Identify which cell holds the provided text, then report its (X, Y) central coordinate. 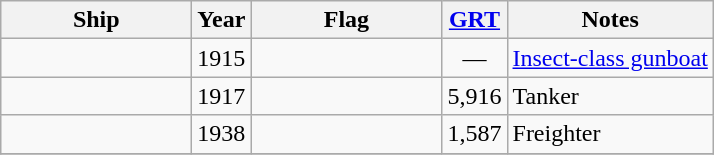
Ship (96, 20)
1915 (222, 58)
5,916 (474, 96)
1917 (222, 96)
Tanker (610, 96)
Flag (346, 20)
Freighter (610, 134)
Notes (610, 20)
GRT (474, 20)
— (474, 58)
Insect-class gunboat (610, 58)
1,587 (474, 134)
1938 (222, 134)
Year (222, 20)
